Find where the given text appears and provide that cell's center as (X, Y) coordinate. 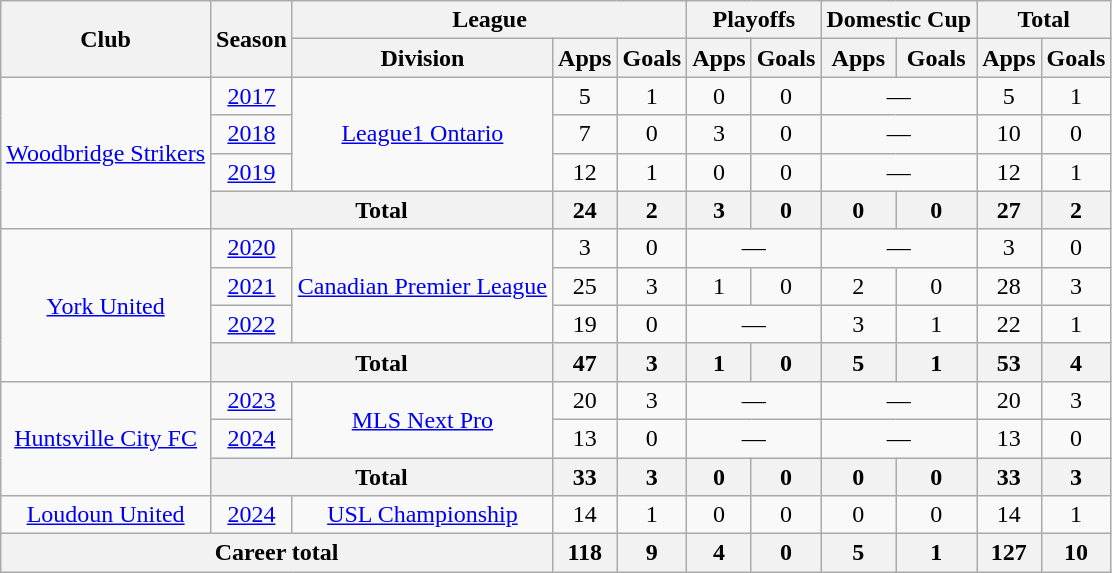
USL Championship (422, 515)
2018 (252, 134)
Club (106, 39)
19 (585, 324)
York United (106, 305)
Season (252, 39)
Career total (277, 553)
2023 (252, 400)
53 (1009, 362)
Domestic Cup (899, 20)
28 (1009, 286)
2022 (252, 324)
2017 (252, 96)
League (489, 20)
League1 Ontario (422, 134)
Woodbridge Strikers (106, 153)
24 (585, 210)
Huntsville City FC (106, 438)
Division (422, 58)
7 (585, 134)
Canadian Premier League (422, 286)
2019 (252, 172)
2021 (252, 286)
Loudoun United (106, 515)
22 (1009, 324)
127 (1009, 553)
118 (585, 553)
25 (585, 286)
9 (652, 553)
MLS Next Pro (422, 419)
Playoffs (754, 20)
47 (585, 362)
2020 (252, 248)
27 (1009, 210)
